Identify which cell holds the provided text, then report its [x, y] central coordinate. 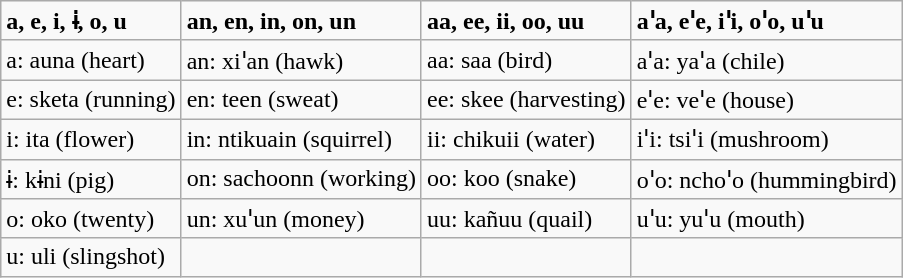
eꞌe: veꞌe (house) [766, 100]
ɨ: kɨni (pig) [91, 179]
oo: koo (snake) [526, 179]
i: ita (flower) [91, 139]
an: xiꞌan (hawk) [301, 60]
a: auna (heart) [91, 60]
an, en, in, on, un [301, 21]
aꞌa, eꞌe, iꞌi, oꞌo, uꞌu [766, 21]
ee: skee (harvesting) [526, 100]
aꞌa: yaꞌa (chile) [766, 60]
un: xuꞌun (money) [301, 219]
u: uli (slingshot) [91, 257]
o: oko (twenty) [91, 219]
en: teen (sweat) [301, 100]
iꞌi: tsiꞌi (mushroom) [766, 139]
e: sketa (running) [91, 100]
ii: chikuii (water) [526, 139]
on: sachoonn (working) [301, 179]
oꞌo: nchoꞌo (hummingbird) [766, 179]
a, e, i, ɨ, o, u [91, 21]
in: ntikuain (squirrel) [301, 139]
aa, ee, ii, oo, uu [526, 21]
uu: kañuu (quail) [526, 219]
aa: saa (bird) [526, 60]
uꞌu: yuꞌu (mouth) [766, 219]
